Determine the (x, y) coordinate at the center of the cell enclosing the given text.  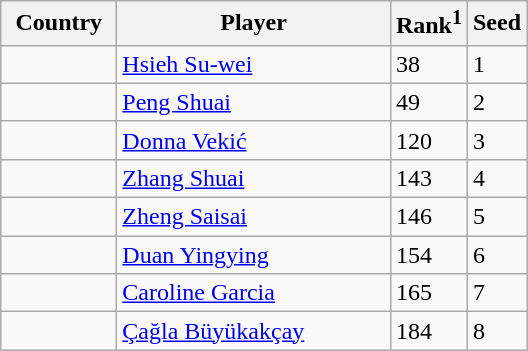
Çağla Büyükakçay (254, 331)
184 (428, 331)
7 (496, 293)
Caroline Garcia (254, 293)
Zheng Saisai (254, 217)
Country (59, 24)
154 (428, 255)
Rank1 (428, 24)
6 (496, 255)
Peng Shuai (254, 102)
4 (496, 178)
146 (428, 217)
2 (496, 102)
1 (496, 64)
143 (428, 178)
Duan Yingying (254, 255)
165 (428, 293)
5 (496, 217)
49 (428, 102)
Hsieh Su-wei (254, 64)
Player (254, 24)
38 (428, 64)
Donna Vekić (254, 140)
3 (496, 140)
Seed (496, 24)
Zhang Shuai (254, 178)
120 (428, 140)
8 (496, 331)
